From the cell containing the given text, extract its center point as (x, y) coordinate. 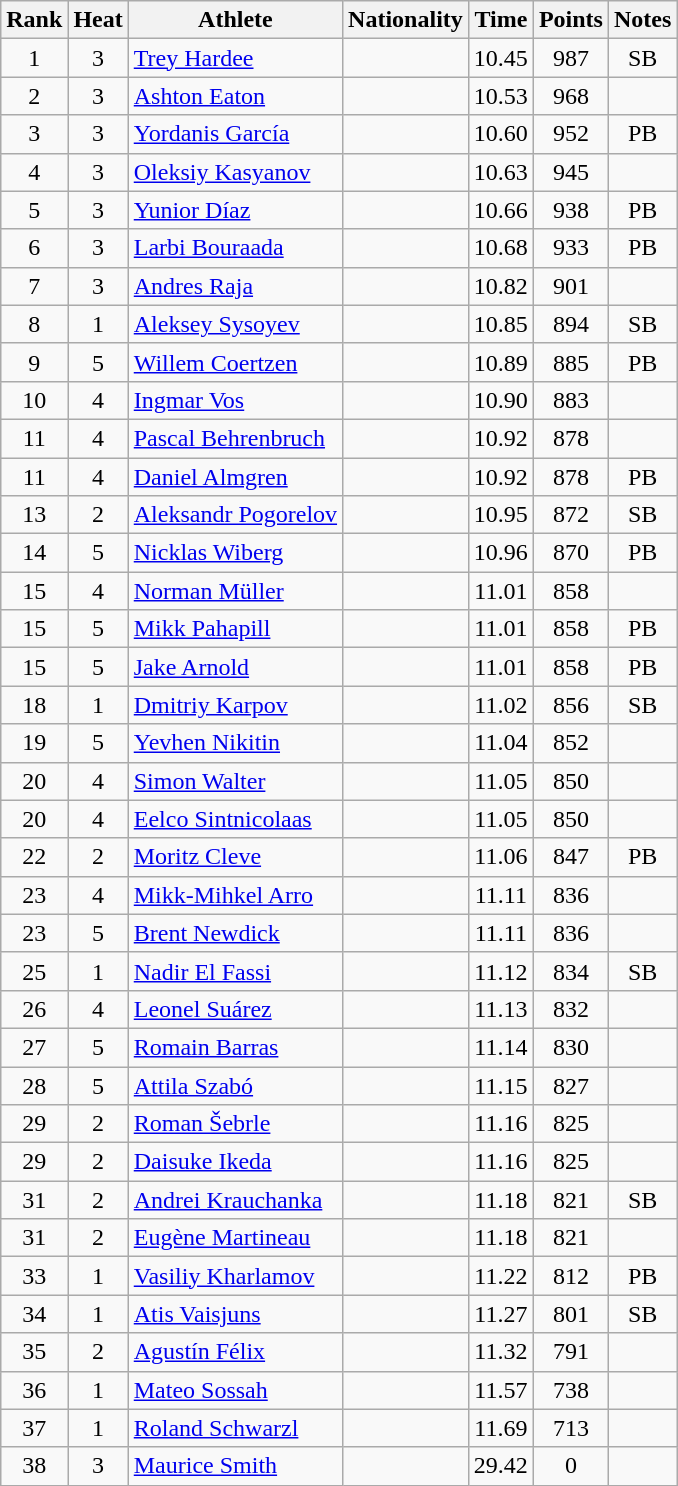
Moritz Cleve (235, 857)
Brent Newdick (235, 933)
968 (570, 96)
6 (34, 248)
Daisuke Ikeda (235, 1162)
Trey Hardee (235, 58)
10.89 (500, 362)
Points (570, 20)
Aleksey Sysoyev (235, 324)
26 (34, 1009)
11.22 (500, 1276)
791 (570, 1352)
933 (570, 248)
10.82 (500, 286)
29.42 (500, 1466)
10.66 (500, 210)
25 (34, 971)
27 (34, 1047)
738 (570, 1390)
834 (570, 971)
38 (34, 1466)
Pascal Behrenbruch (235, 438)
Atis Vaisjuns (235, 1314)
885 (570, 362)
Nadir El Fassi (235, 971)
35 (34, 1352)
812 (570, 1276)
870 (570, 553)
Daniel Almgren (235, 477)
11.32 (500, 1352)
Nationality (406, 20)
Andrei Krauchanka (235, 1200)
801 (570, 1314)
938 (570, 210)
11.15 (500, 1085)
945 (570, 172)
847 (570, 857)
22 (34, 857)
Jake Arnold (235, 667)
Attila Szabó (235, 1085)
28 (34, 1085)
872 (570, 515)
9 (34, 362)
10.60 (500, 134)
11.06 (500, 857)
11.57 (500, 1390)
0 (570, 1466)
Heat (98, 20)
Mikk Pahapill (235, 629)
10.45 (500, 58)
Leonel Suárez (235, 1009)
10.53 (500, 96)
Notes (642, 20)
Nicklas Wiberg (235, 553)
987 (570, 58)
Ashton Eaton (235, 96)
952 (570, 134)
Simon Walter (235, 781)
856 (570, 705)
Romain Barras (235, 1047)
Dmitriy Karpov (235, 705)
11.27 (500, 1314)
11.69 (500, 1428)
11.02 (500, 705)
8 (34, 324)
11.04 (500, 743)
Oleksiy Kasyanov (235, 172)
19 (34, 743)
33 (34, 1276)
894 (570, 324)
18 (34, 705)
Andres Raja (235, 286)
Time (500, 20)
901 (570, 286)
36 (34, 1390)
34 (34, 1314)
713 (570, 1428)
827 (570, 1085)
10.96 (500, 553)
10.63 (500, 172)
Norman Müller (235, 591)
Mateo Sossah (235, 1390)
10.68 (500, 248)
Yordanis García (235, 134)
832 (570, 1009)
10.90 (500, 400)
Maurice Smith (235, 1466)
Eugène Martineau (235, 1238)
Eelco Sintnicolaas (235, 819)
Roman Šebrle (235, 1124)
Aleksandr Pogorelov (235, 515)
Willem Coertzen (235, 362)
14 (34, 553)
852 (570, 743)
Agustín Félix (235, 1352)
Ingmar Vos (235, 400)
13 (34, 515)
10.95 (500, 515)
11.14 (500, 1047)
883 (570, 400)
Yevhen Nikitin (235, 743)
37 (34, 1428)
Vasiliy Kharlamov (235, 1276)
Yunior Díaz (235, 210)
Roland Schwarzl (235, 1428)
10.85 (500, 324)
Mikk-Mihkel Arro (235, 895)
11.12 (500, 971)
11.13 (500, 1009)
Larbi Bouraada (235, 248)
7 (34, 286)
10 (34, 400)
Rank (34, 20)
830 (570, 1047)
Athlete (235, 20)
